Pinpoint the cell where the given text exists, returning its (X, Y) midpoint coordinate. 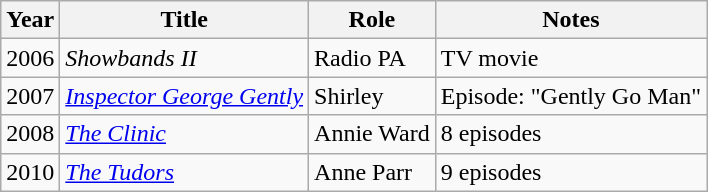
Shirley (372, 96)
Anne Parr (372, 172)
The Clinic (184, 134)
2006 (30, 58)
The Tudors (184, 172)
Episode: "Gently Go Man" (570, 96)
Notes (570, 20)
Title (184, 20)
Radio PA (372, 58)
Year (30, 20)
Inspector George Gently (184, 96)
2010 (30, 172)
TV movie (570, 58)
Role (372, 20)
9 episodes (570, 172)
Annie Ward (372, 134)
8 episodes (570, 134)
2007 (30, 96)
2008 (30, 134)
Showbands II (184, 58)
